Return [X, Y] of the center of cell containing provided text 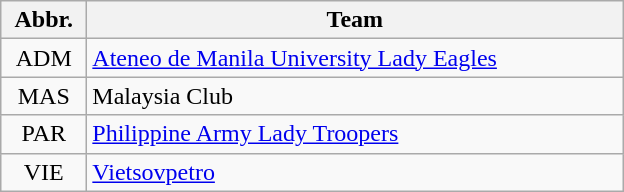
Team [355, 20]
ADM [44, 58]
VIE [44, 172]
Ateneo de Manila University Lady Eagles [355, 58]
Vietsovpetro [355, 172]
Abbr. [44, 20]
Philippine Army Lady Troopers [355, 134]
MAS [44, 96]
PAR [44, 134]
Malaysia Club [355, 96]
